From the cell containing the given text, extract its center point as (X, Y) coordinate. 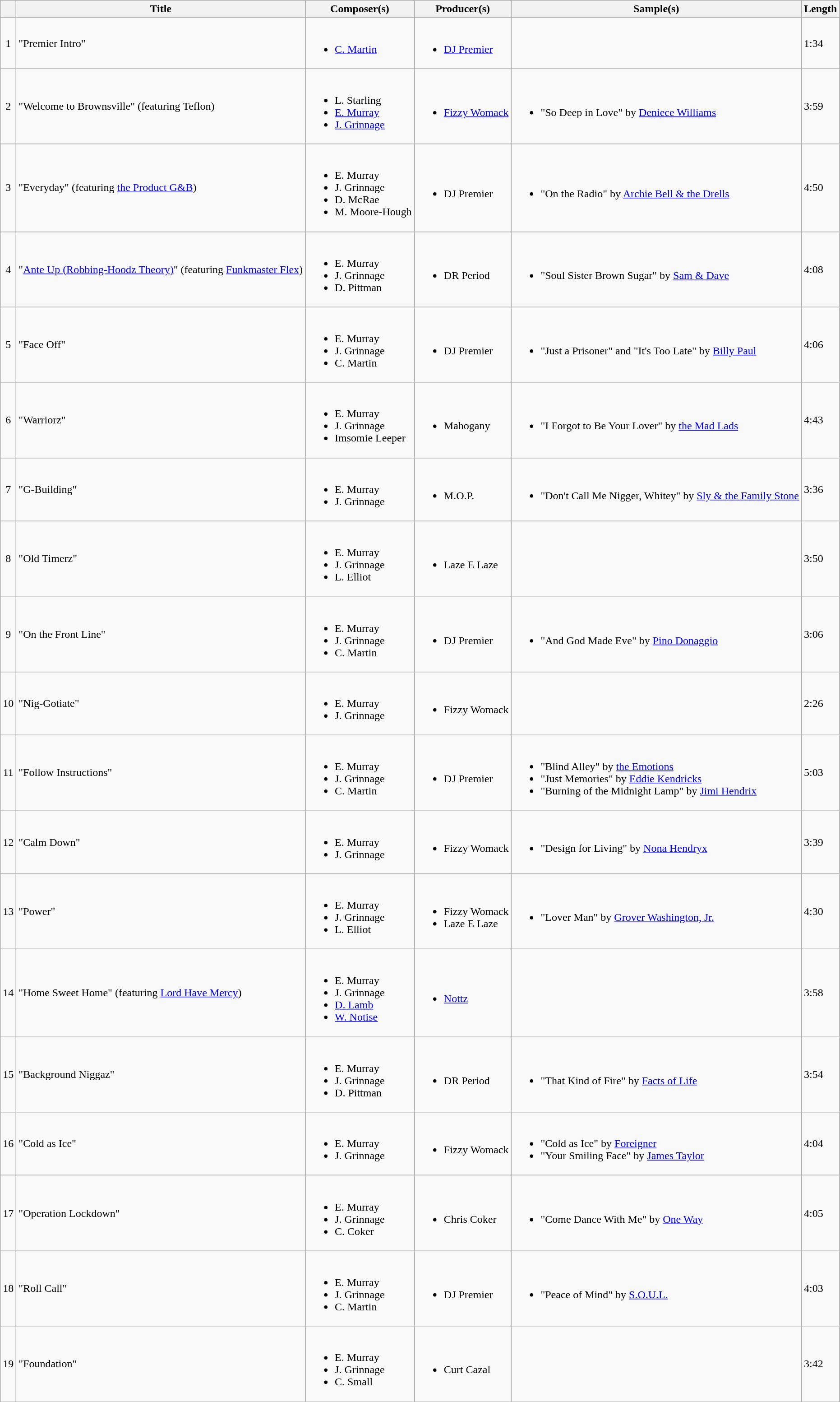
"Roll Call" (161, 1288)
"Calm Down" (161, 842)
Fizzy WomackLaze E Laze (463, 912)
"Ante Up (Robbing-Hoodz Theory)" (featuring Funkmaster Flex) (161, 269)
1 (8, 43)
18 (8, 1288)
E. MurrayJ. GrinnageC. Small (360, 1364)
"Lover Man" by Grover Washington, Jr. (656, 912)
"Everyday" (featuring the Product G&B) (161, 188)
1:34 (820, 43)
"G-Building" (161, 489)
"Background Niggaz" (161, 1074)
E. MurrayJ. GrinnageImsomie Leeper (360, 420)
"Welcome to Brownsville" (featuring Teflon) (161, 107)
3:59 (820, 107)
"Premier Intro" (161, 43)
4:03 (820, 1288)
4:50 (820, 188)
4:43 (820, 420)
M.O.P. (463, 489)
"Foundation" (161, 1364)
E. MurrayJ. GrinnageC. Coker (360, 1213)
5 (8, 345)
"Don't Call Me Nigger, Whitey" by Sly & the Family Stone (656, 489)
"Operation Lockdown" (161, 1213)
"Design for Living" by Nona Hendryx (656, 842)
3:54 (820, 1074)
4:06 (820, 345)
"And God Made Eve" by Pino Donaggio (656, 634)
3:39 (820, 842)
E. MurrayJ. GrinnageD. LambW. Notise (360, 993)
12 (8, 842)
3:58 (820, 993)
Length (820, 9)
3:36 (820, 489)
"So Deep in Love" by Deniece Williams (656, 107)
Producer(s) (463, 9)
11 (8, 773)
"Just a Prisoner" and "It's Too Late" by Billy Paul (656, 345)
"That Kind of Fire" by Facts of Life (656, 1074)
8 (8, 559)
"Cold as Ice" (161, 1144)
2:26 (820, 703)
17 (8, 1213)
"On the Front Line" (161, 634)
Composer(s) (360, 9)
Laze E Laze (463, 559)
5:03 (820, 773)
"Nig-Gotiate" (161, 703)
3 (8, 188)
4 (8, 269)
19 (8, 1364)
"Follow Instructions" (161, 773)
"Cold as Ice" by Foreigner"Your Smiling Face" by James Taylor (656, 1144)
7 (8, 489)
"Blind Alley" by the Emotions"Just Memories" by Eddie Kendricks"Burning of the Midnight Lamp" by Jimi Hendrix (656, 773)
15 (8, 1074)
Chris Coker (463, 1213)
3:50 (820, 559)
4:04 (820, 1144)
"Old Timerz" (161, 559)
Mahogany (463, 420)
"Face Off" (161, 345)
16 (8, 1144)
"Warriorz" (161, 420)
"Soul Sister Brown Sugar" by Sam & Dave (656, 269)
4:30 (820, 912)
"Home Sweet Home" (featuring Lord Have Mercy) (161, 993)
L. StarlingE. MurrayJ. Grinnage (360, 107)
Title (161, 9)
"I Forgot to Be Your Lover" by the Mad Lads (656, 420)
"Peace of Mind" by S.O.U.L. (656, 1288)
Curt Cazal (463, 1364)
13 (8, 912)
3:42 (820, 1364)
9 (8, 634)
2 (8, 107)
4:05 (820, 1213)
"On the Radio" by Archie Bell & the Drells (656, 188)
14 (8, 993)
6 (8, 420)
Sample(s) (656, 9)
"Come Dance With Me" by One Way (656, 1213)
10 (8, 703)
"Power" (161, 912)
C. Martin (360, 43)
Nottz (463, 993)
3:06 (820, 634)
4:08 (820, 269)
E. MurrayJ. GrinnageD. McRaeM. Moore-Hough (360, 188)
